Identify which cell holds the provided text, then report its [x, y] central coordinate. 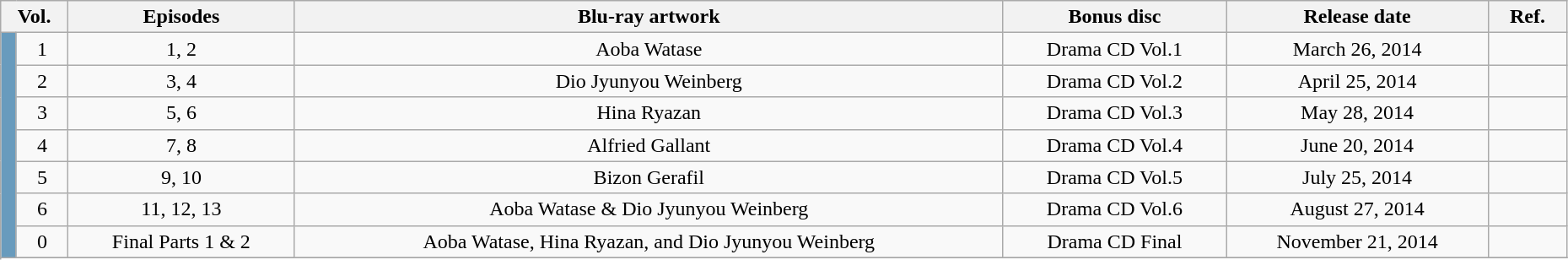
May 28, 2014 [1358, 113]
April 25, 2014 [1358, 81]
Alfried Gallant [649, 145]
7, 8 [181, 145]
Drama CD Final [1114, 241]
0 [42, 241]
August 27, 2014 [1358, 209]
4 [42, 145]
Bonus disc [1114, 17]
Ref. [1528, 17]
Final Parts 1 & 2 [181, 241]
2 [42, 81]
Drama CD Vol.3 [1114, 113]
5 [42, 177]
Episodes [181, 17]
3, 4 [181, 81]
Drama CD Vol.6 [1114, 209]
1, 2 [181, 49]
June 20, 2014 [1358, 145]
1 [42, 49]
Drama CD Vol.1 [1114, 49]
March 26, 2014 [1358, 49]
Dio Jyunyou Weinberg [649, 81]
Drama CD Vol.4 [1114, 145]
Aoba Watase & Dio Jyunyou Weinberg [649, 209]
Drama CD Vol.2 [1114, 81]
5, 6 [181, 113]
Aoba Watase [649, 49]
Aoba Watase, Hina Ryazan, and Dio Jyunyou Weinberg [649, 241]
November 21, 2014 [1358, 241]
3 [42, 113]
July 25, 2014 [1358, 177]
11, 12, 13 [181, 209]
Drama CD Vol.5 [1114, 177]
Bizon Gerafil [649, 177]
Vol. [35, 17]
Release date [1358, 17]
6 [42, 209]
9, 10 [181, 177]
Blu-ray artwork [649, 17]
Hina Ryazan [649, 113]
